Pinpoint the cell where the given text exists, returning its (X, Y) midpoint coordinate. 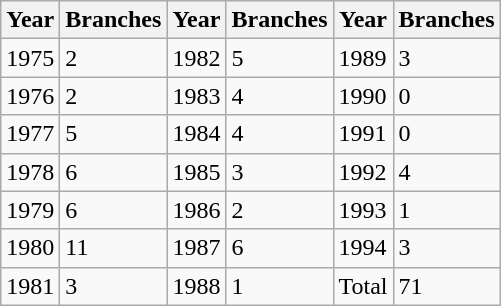
1982 (196, 58)
11 (114, 248)
1977 (30, 134)
1993 (363, 210)
1984 (196, 134)
1989 (363, 58)
71 (446, 286)
1986 (196, 210)
Total (363, 286)
1981 (30, 286)
1987 (196, 248)
1979 (30, 210)
1994 (363, 248)
1978 (30, 172)
1992 (363, 172)
1991 (363, 134)
1990 (363, 96)
1985 (196, 172)
1988 (196, 286)
1983 (196, 96)
1980 (30, 248)
1976 (30, 96)
1975 (30, 58)
